Return the [x, y] coordinate for the center point of the cell that contains the specified text.  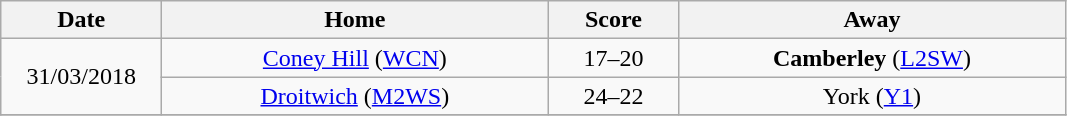
Droitwich (M2WS) [355, 96]
Coney Hill (WCN) [355, 58]
Date [82, 20]
31/03/2018 [82, 77]
Home [355, 20]
York (Y1) [872, 96]
17–20 [614, 58]
Score [614, 20]
Away [872, 20]
Camberley (L2SW) [872, 58]
24–22 [614, 96]
